Capture the cell that displays the provided text and extract its (X, Y) central coordinate. 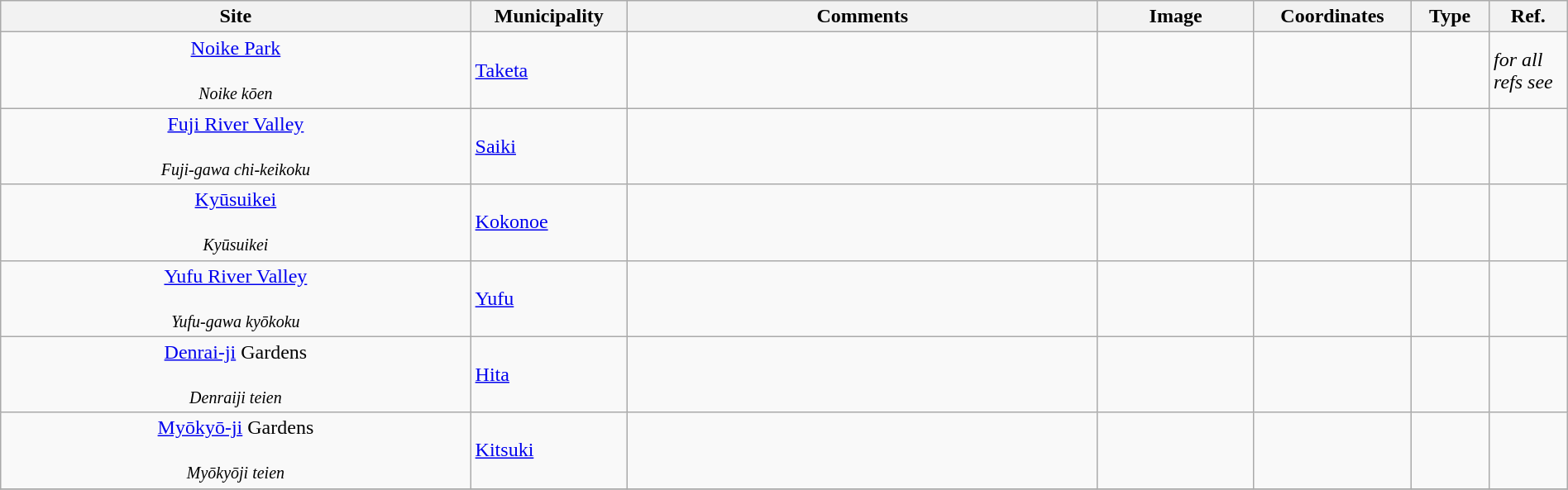
Fuji River ValleyFuji-gawa chi-keikoku (236, 146)
Kokonoe (549, 222)
Yufu River ValleyYufu-gawa kyōkoku (236, 298)
Image (1176, 17)
Type (1451, 17)
Comments (863, 17)
Municipality (549, 17)
Site (236, 17)
Saiki (549, 146)
KyūsuikeiKyūsuikei (236, 222)
Myōkyō-ji GardensMyōkyōji teien (236, 450)
Kitsuki (549, 450)
Taketa (549, 70)
Noike ParkNoike kōen (236, 70)
Yufu (549, 298)
Coordinates (1331, 17)
for all refs see (1528, 70)
Ref. (1528, 17)
Hita (549, 374)
Denrai-ji GardensDenraiji teien (236, 374)
